Identify which cell holds the provided text, then report its (x, y) central coordinate. 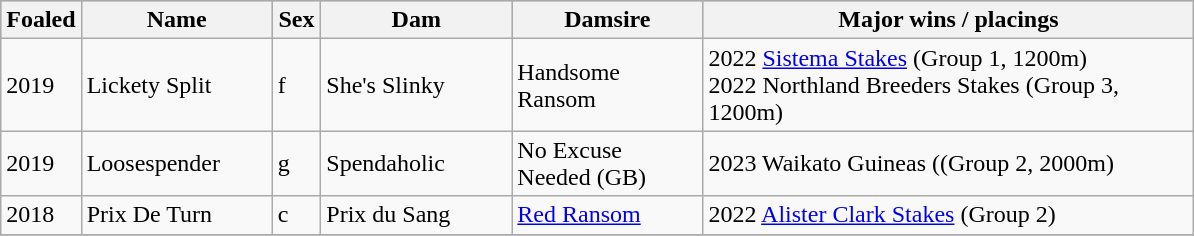
2022 Sistema Stakes (Group 1, 1200m) 2022 Northland Breeders Stakes (Group 3, 1200m) (948, 85)
Spendaholic (416, 164)
Sex (296, 20)
Foaled (41, 20)
f (296, 85)
2022 Alister Clark Stakes (Group 2) (948, 215)
2018 (41, 215)
Prix du Sang (416, 215)
g (296, 164)
Red Ransom (608, 215)
Lickety Split (176, 85)
c (296, 215)
No Excuse Needed (GB) (608, 164)
She's Slinky (416, 85)
Prix De Turn (176, 215)
2023 Waikato Guineas ((Group 2, 2000m) (948, 164)
Major wins / placings (948, 20)
Loosespender (176, 164)
Handsome Ransom (608, 85)
Dam (416, 20)
Name (176, 20)
Damsire (608, 20)
